From the cell containing the given text, extract its center point as [x, y] coordinate. 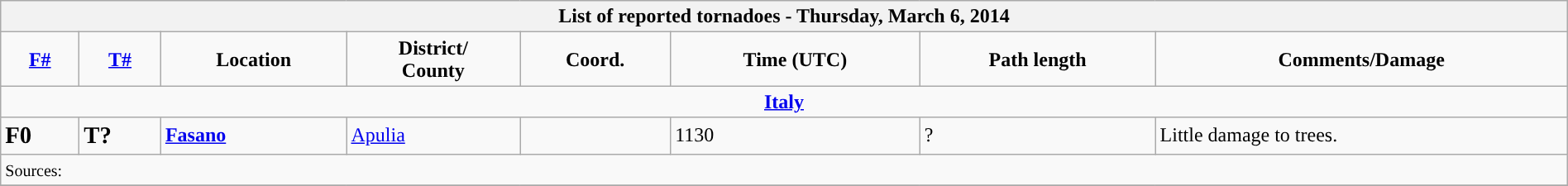
Coord. [595, 60]
Location [253, 60]
Italy [784, 102]
Little damage to trees. [1361, 136]
Time (UTC) [796, 60]
1130 [796, 136]
List of reported tornadoes - Thursday, March 6, 2014 [784, 17]
? [1037, 136]
District/County [433, 60]
F0 [40, 136]
F# [40, 60]
Sources: [784, 169]
Comments/Damage [1361, 60]
T# [121, 60]
Fasano [253, 136]
T? [121, 136]
Path length [1037, 60]
Apulia [433, 136]
